Search for the cell housing the specified text and yield its (X, Y) center coordinate. 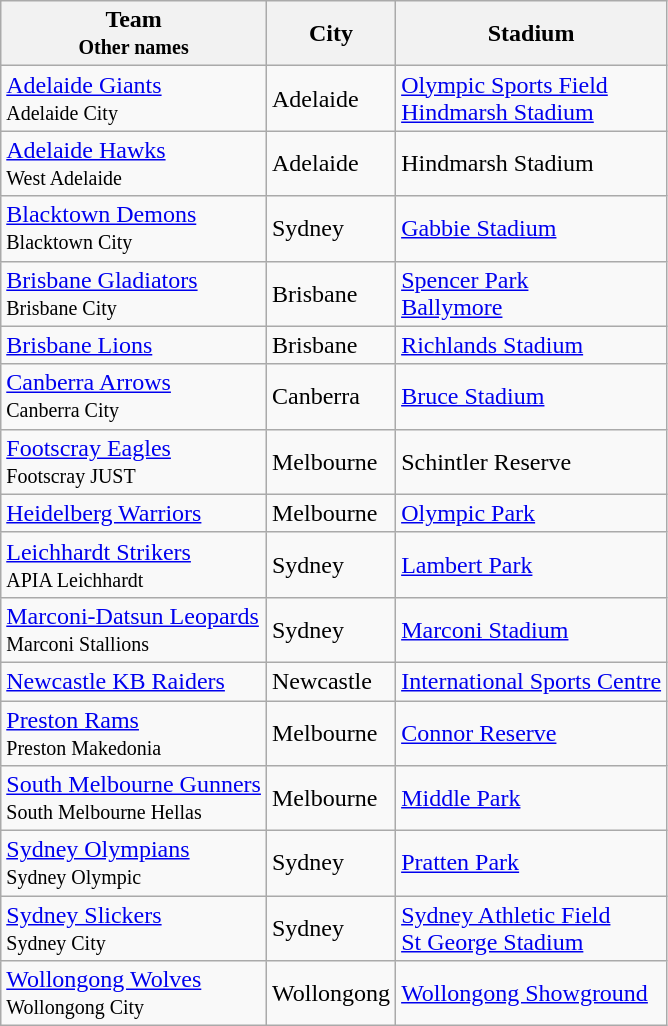
South Melbourne GunnersSouth Melbourne Hellas (134, 798)
Adelaide HawksWest Adelaide (134, 164)
Olympic Sports FieldHindmarsh Stadium (532, 98)
Stadium (532, 34)
Footscray EaglesFootscray JUST (134, 462)
Gabbie Stadium (532, 228)
Lambert Park (532, 564)
Marconi-Datsun LeopardsMarconi Stallions (134, 630)
Sydney Athletic FieldSt George Stadium (532, 928)
Wollongong Showground (532, 994)
Wollongong WolvesWollongong City (134, 994)
Canberra ArrowsCanberra City (134, 396)
Middle Park (532, 798)
Sydney OlympiansSydney Olympic (134, 864)
Canberra (330, 396)
Newcastle (330, 681)
Newcastle KB Raiders (134, 681)
Preston RamsPreston Makedonia (134, 732)
Heidelberg Warriors (134, 513)
Richlands Stadium (532, 345)
Blacktown DemonsBlacktown City (134, 228)
International Sports Centre (532, 681)
City (330, 34)
Hindmarsh Stadium (532, 164)
Adelaide GiantsAdelaide City (134, 98)
Spencer ParkBallymore (532, 294)
Pratten Park (532, 864)
Connor Reserve (532, 732)
Leichhardt StrikersAPIA Leichhardt (134, 564)
Sydney SlickersSydney City (134, 928)
Olympic Park (532, 513)
Marconi Stadium (532, 630)
Schintler Reserve (532, 462)
Brisbane Lions (134, 345)
Bruce Stadium (532, 396)
Brisbane GladiatorsBrisbane City (134, 294)
Wollongong (330, 994)
TeamOther names (134, 34)
